Locate the cell with the specified text and output its [x, y] center coordinate. 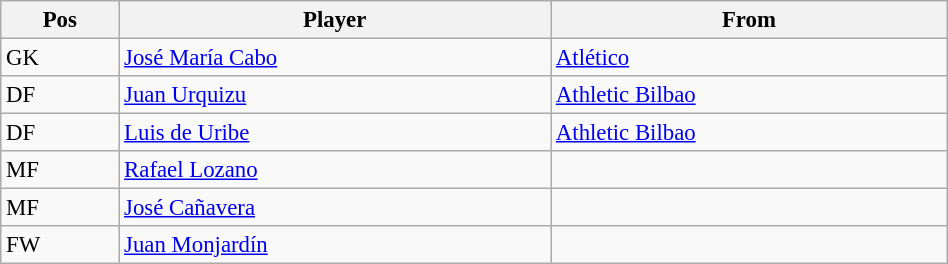
Rafael Lozano [335, 170]
José Cañavera [335, 208]
GK [60, 58]
Player [335, 20]
Juan Monjardín [335, 245]
Atlético [750, 58]
Pos [60, 20]
FW [60, 245]
José María Cabo [335, 58]
Luis de Uribe [335, 133]
Juan Urquizu [335, 95]
From [750, 20]
